Find where the given text appears and provide that cell's center as [x, y] coordinate. 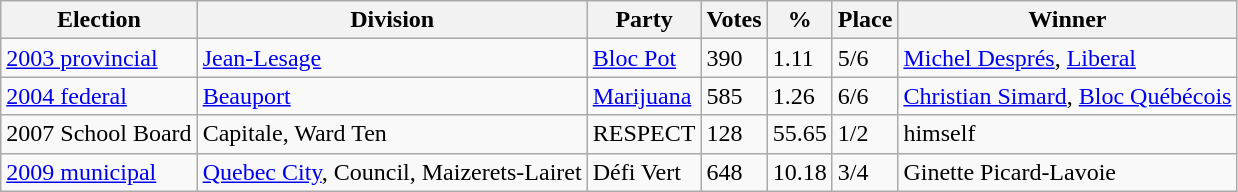
himself [1068, 134]
1/2 [865, 134]
128 [734, 134]
Capitale, Ward Ten [392, 134]
55.65 [800, 134]
Election [99, 20]
Ginette Picard-Lavoie [1068, 172]
RESPECT [644, 134]
2007 School Board [99, 134]
Winner [1068, 20]
10.18 [800, 172]
2009 municipal [99, 172]
Bloc Pot [644, 58]
Quebec City, Council, Maizerets-Lairet [392, 172]
2004 federal [99, 96]
% [800, 20]
Division [392, 20]
6/6 [865, 96]
1.11 [800, 58]
Michel Després, Liberal [1068, 58]
Beauport [392, 96]
Défi Vert [644, 172]
Christian Simard, Bloc Québécois [1068, 96]
390 [734, 58]
Place [865, 20]
Jean-Lesage [392, 58]
648 [734, 172]
5/6 [865, 58]
Votes [734, 20]
1.26 [800, 96]
Marijuana [644, 96]
3/4 [865, 172]
2003 provincial [99, 58]
585 [734, 96]
Party [644, 20]
